Scan for the cell matching the given text and deliver its (x, y) coordinate at center. 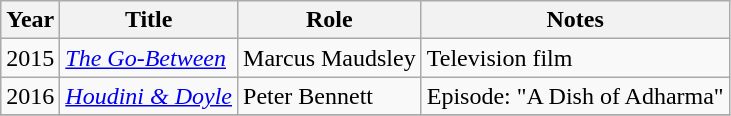
Peter Bennett (330, 96)
Marcus Maudsley (330, 58)
The Go-Between (149, 58)
Year (30, 20)
Television film (575, 58)
2015 (30, 58)
Episode: "A Dish of Adharma" (575, 96)
Notes (575, 20)
Role (330, 20)
2016 (30, 96)
Title (149, 20)
Houdini & Doyle (149, 96)
